Scan for the cell matching the given text and deliver its (X, Y) coordinate at center. 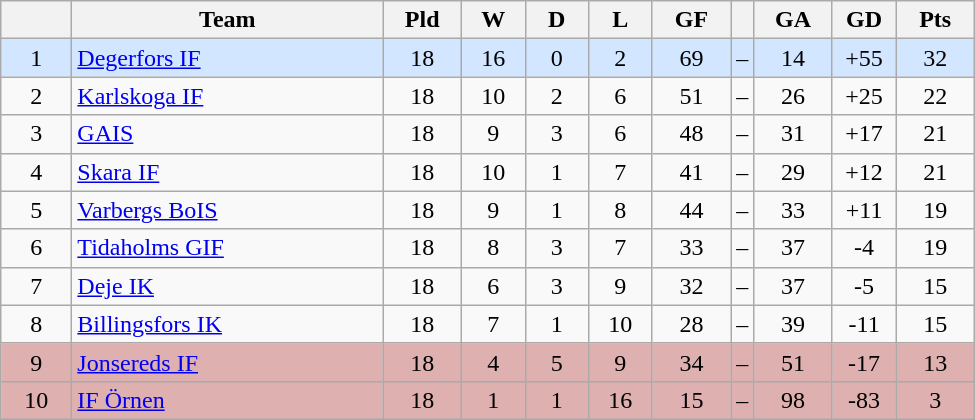
+55 (864, 58)
0 (557, 58)
Varbergs BoIS (228, 210)
D (557, 20)
44 (692, 210)
-5 (864, 286)
-11 (864, 324)
+11 (864, 210)
GD (864, 20)
48 (692, 134)
28 (692, 324)
GF (692, 20)
34 (692, 362)
41 (692, 172)
GAIS (228, 134)
+17 (864, 134)
-17 (864, 362)
Tidaholms GIF (228, 248)
26 (794, 96)
Pld (422, 20)
69 (692, 58)
98 (794, 400)
Team (228, 20)
IF Örnen (228, 400)
31 (794, 134)
+25 (864, 96)
-83 (864, 400)
-4 (864, 248)
29 (794, 172)
Skara IF (228, 172)
Karlskoga IF (228, 96)
GA (794, 20)
Deje IK (228, 286)
14 (794, 58)
L (621, 20)
W (493, 20)
Billingsfors IK (228, 324)
+12 (864, 172)
39 (794, 324)
13 (936, 362)
22 (936, 96)
Pts (936, 20)
Jonsereds IF (228, 362)
Degerfors IF (228, 58)
